Return the (X, Y) coordinate for the center point of the cell that contains the specified text.  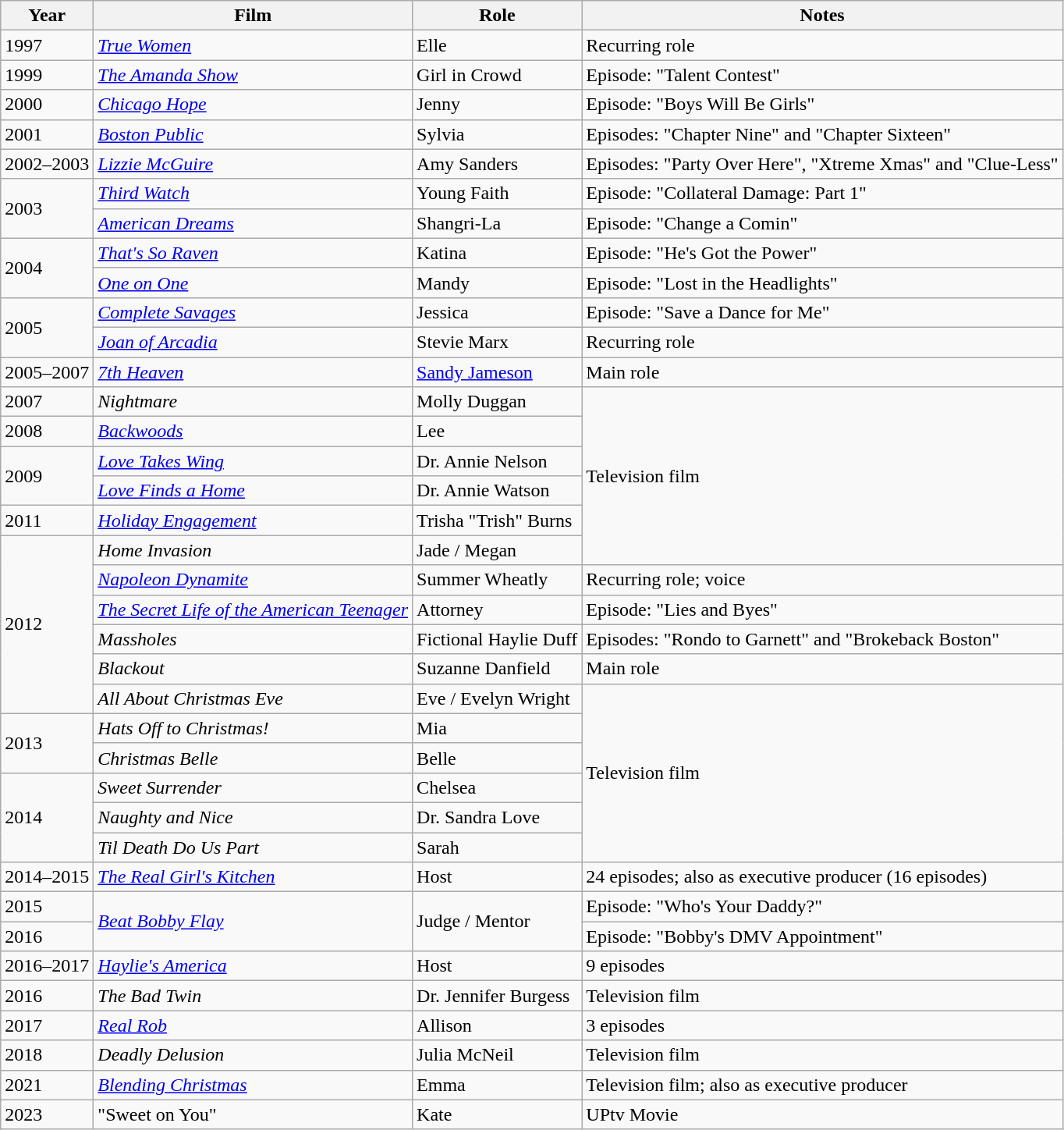
2014 (47, 817)
2011 (47, 521)
Dr. Sandra Love (498, 817)
Suzanne Danfield (498, 669)
Episode: "Bobby's DMV Appointment" (822, 936)
Episodes: "Chapter Nine" and "Chapter Sixteen" (822, 134)
Love Finds a Home (253, 491)
Episode: "Boys Will Be Girls" (822, 105)
Love Takes Wing (253, 461)
Episodes: "Party Over Here", "Xtreme Xmas" and "Clue-Less" (822, 164)
Episode: "He's Got the Power" (822, 253)
Judge / Mentor (498, 922)
Naughty and Nice (253, 817)
Mia (498, 728)
Lizzie McGuire (253, 164)
Til Death Do Us Part (253, 847)
Episodes: "Rondo to Garnett" and "Brokeback Boston" (822, 639)
Complete Savages (253, 312)
Backwoods (253, 432)
Dr. Annie Watson (498, 491)
Film (253, 16)
2014–2015 (47, 877)
Episode: "Lies and Byes" (822, 609)
All About Christmas Eve (253, 698)
Amy Sanders (498, 164)
UPtv Movie (822, 1114)
9 episodes (822, 966)
"Sweet on You" (253, 1114)
2015 (47, 907)
2007 (47, 402)
Joan of Arcadia (253, 342)
1999 (47, 75)
Fictional Haylie Duff (498, 639)
Hats Off to Christmas! (253, 728)
2001 (47, 134)
Holiday Engagement (253, 521)
24 episodes; also as executive producer (16 episodes) (822, 877)
Sandy Jameson (498, 372)
Summer Wheatly (498, 580)
Home Invasion (253, 550)
The Bad Twin (253, 996)
Trisha "Trish" Burns (498, 521)
Girl in Crowd (498, 75)
Julia McNeil (498, 1055)
Attorney (498, 609)
Shangri-La (498, 223)
Episode: "Save a Dance for Me" (822, 312)
The Real Girl's Kitchen (253, 877)
Chicago Hope (253, 105)
2005–2007 (47, 372)
Belle (498, 758)
Allison (498, 1025)
Jessica (498, 312)
Emma (498, 1085)
2003 (47, 208)
The Amanda Show (253, 75)
1997 (47, 45)
Nightmare (253, 402)
Elle (498, 45)
Sarah (498, 847)
Molly Duggan (498, 402)
Massholes (253, 639)
Notes (822, 16)
Sylvia (498, 134)
Kate (498, 1114)
2000 (47, 105)
Jade / Megan (498, 550)
2023 (47, 1114)
American Dreams (253, 223)
Episode: "Lost in the Headlights" (822, 282)
The Secret Life of the American Teenager (253, 609)
Katina (498, 253)
Eve / Evelyn Wright (498, 698)
Episode: "Change a Comin" (822, 223)
Recurring role; voice (822, 580)
Lee (498, 432)
That's So Raven (253, 253)
Episode: "Collateral Damage: Part 1" (822, 194)
Third Watch (253, 194)
Sweet Surrender (253, 787)
2004 (47, 268)
7th Heaven (253, 372)
2008 (47, 432)
2017 (47, 1025)
True Women (253, 45)
Episode: "Talent Contest" (822, 75)
Episode: "Who's Your Daddy?" (822, 907)
2013 (47, 743)
2018 (47, 1055)
2016–2017 (47, 966)
Young Faith (498, 194)
Napoleon Dynamite (253, 580)
Boston Public (253, 134)
Dr. Jennifer Burgess (498, 996)
2021 (47, 1085)
2009 (47, 476)
Jenny (498, 105)
Mandy (498, 282)
Christmas Belle (253, 758)
Beat Bobby Flay (253, 922)
Dr. Annie Nelson (498, 461)
Blackout (253, 669)
One on One (253, 282)
Year (47, 16)
Haylie's America (253, 966)
Deadly Delusion (253, 1055)
Role (498, 16)
Stevie Marx (498, 342)
2005 (47, 327)
2002–2003 (47, 164)
Television film; also as executive producer (822, 1085)
2012 (47, 624)
Chelsea (498, 787)
Real Rob (253, 1025)
Blending Christmas (253, 1085)
3 episodes (822, 1025)
